Locate the cell with the specified text and output its [X, Y] center coordinate. 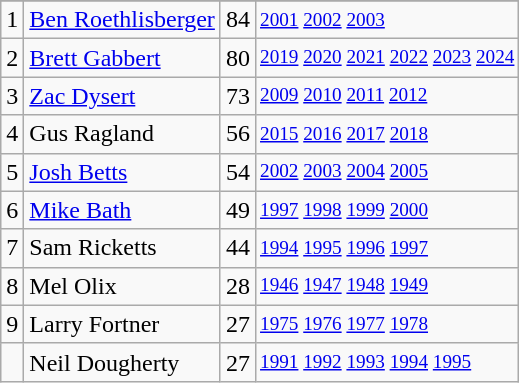
2001 2002 2003 [387, 20]
2002 2003 2004 2005 [387, 172]
4 [12, 134]
1991 1992 1993 1994 1995 [387, 362]
1997 1998 1999 2000 [387, 210]
Josh Betts [122, 172]
Zac Dysert [122, 96]
80 [238, 58]
44 [238, 248]
2015 2016 2017 2018 [387, 134]
Neil Dougherty [122, 362]
56 [238, 134]
3 [12, 96]
5 [12, 172]
Gus Ragland [122, 134]
2009 2010 2011 2012 [387, 96]
54 [238, 172]
Brett Gabbert [122, 58]
7 [12, 248]
Mike Bath [122, 210]
Sam Ricketts [122, 248]
1975 1976 1977 1978 [387, 324]
8 [12, 286]
1946 1947 1948 1949 [387, 286]
1 [12, 20]
Mel Olix [122, 286]
Larry Fortner [122, 324]
73 [238, 96]
2 [12, 58]
6 [12, 210]
9 [12, 324]
1994 1995 1996 1997 [387, 248]
2019 2020 2021 2022 2023 2024 [387, 58]
28 [238, 286]
84 [238, 20]
Ben Roethlisberger [122, 20]
49 [238, 210]
